From the cell containing the given text, extract its center point as [x, y] coordinate. 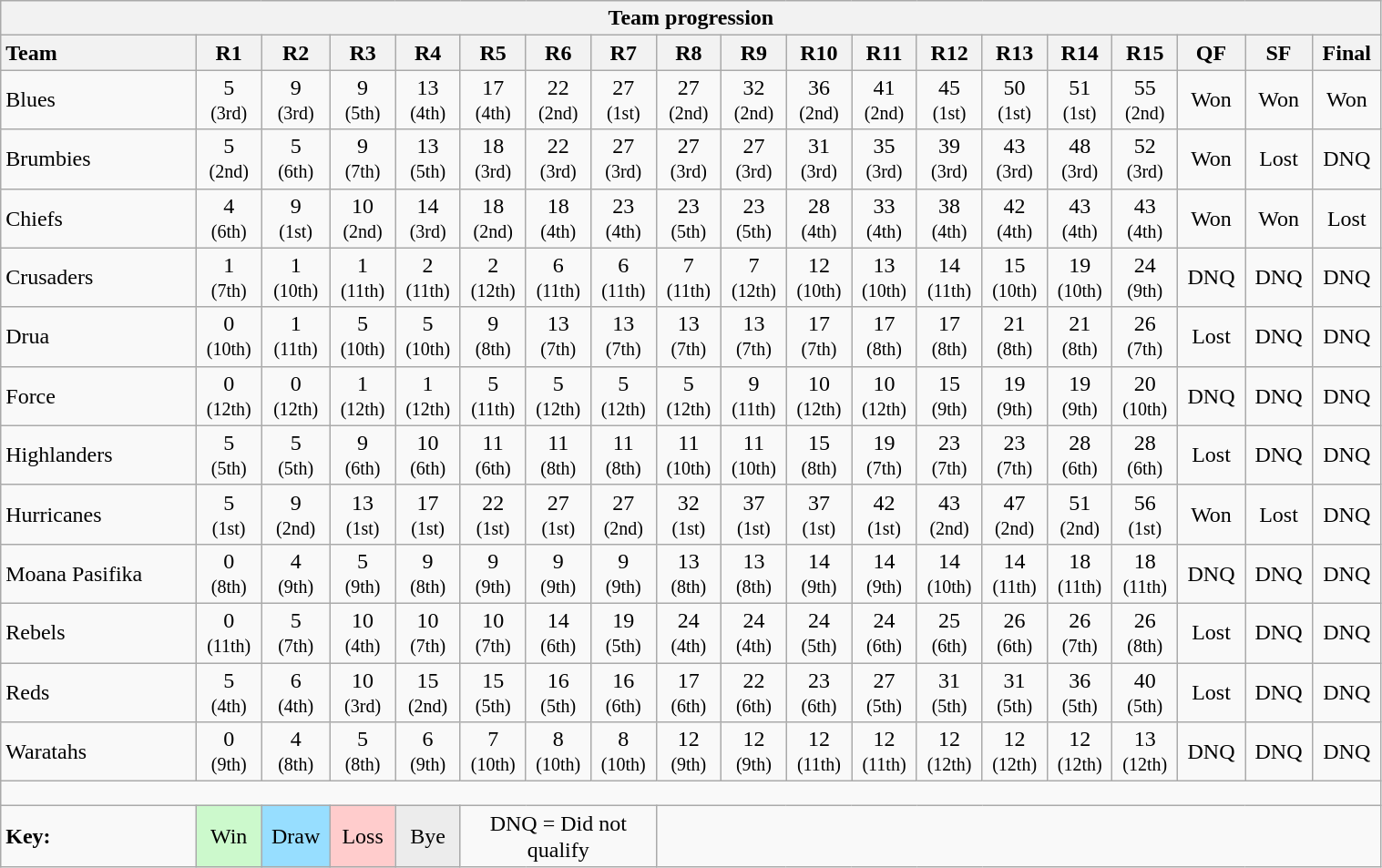
42 (4th) [1015, 219]
5 (7th) [295, 632]
5 (4th) [229, 692]
R4 [428, 53]
42 (1st) [885, 514]
22 (3rd) [558, 158]
Waratahs [98, 752]
26 (8th) [1145, 632]
R9 [754, 53]
52 (3rd) [1145, 158]
9 (5th) [363, 100]
36 (5th) [1080, 692]
14 (6th) [558, 632]
43 (3rd) [1015, 158]
5 (1st) [229, 514]
18 (3rd) [493, 158]
5 (11th) [493, 395]
R11 [885, 53]
7 (11th) [689, 277]
15 (10th) [1015, 277]
16 (6th) [624, 692]
1 (7th) [229, 277]
9 (3rd) [295, 100]
18 (4th) [558, 219]
Chiefs [98, 219]
13 (1st) [363, 514]
10 (6th) [428, 455]
5 (2nd) [229, 158]
0 (9th) [229, 752]
SF [1279, 53]
10 (2nd) [363, 219]
7 (10th) [493, 752]
Draw [295, 836]
0 (11th) [229, 632]
R10 [819, 53]
9 (11th) [754, 395]
9 (6th) [363, 455]
11 (6th) [493, 455]
18 (2nd) [493, 219]
40 (5th) [1145, 692]
Crusaders [98, 277]
R1 [229, 53]
22 (6th) [754, 692]
Hurricanes [98, 514]
Blues [98, 100]
1 (10th) [295, 277]
Key: [98, 836]
2 (12th) [493, 277]
15 (2nd) [428, 692]
9 (7th) [363, 158]
Win [229, 836]
13 (10th) [885, 277]
22 (2nd) [558, 100]
R2 [295, 53]
R7 [624, 53]
5 (6th) [295, 158]
15 (8th) [819, 455]
32 (1st) [689, 514]
35 (3rd) [885, 158]
17 (4th) [493, 100]
43 (2nd) [949, 514]
24 (5th) [819, 632]
R13 [1015, 53]
9 (1st) [295, 219]
16 (5th) [558, 692]
24 (6th) [885, 632]
24 (9th) [1145, 277]
19 (7th) [885, 455]
DNQ = Did not qualify [558, 836]
R5 [493, 53]
41 (2nd) [885, 100]
13 (5th) [428, 158]
32 (2nd) [754, 100]
36 (2nd) [819, 100]
R8 [689, 53]
Rebels [98, 632]
Team [98, 53]
4 (6th) [229, 219]
9 (2nd) [295, 514]
R12 [949, 53]
17 (1st) [428, 514]
38 (4th) [949, 219]
R14 [1080, 53]
33 (4th) [885, 219]
Bye [428, 836]
Loss [363, 836]
51 (1st) [1080, 100]
26 (6th) [1015, 632]
47 (2nd) [1015, 514]
6 (9th) [428, 752]
23 (6th) [819, 692]
R6 [558, 53]
17 (7th) [819, 337]
31 (3rd) [819, 158]
R15 [1145, 53]
13 (4th) [428, 100]
7 (12th) [754, 277]
50 (1st) [1015, 100]
Moana Pasifika [98, 574]
4 (9th) [295, 574]
27 (5th) [885, 692]
0 (10th) [229, 337]
56 (1st) [1145, 514]
Drua [98, 337]
15 (5th) [493, 692]
QF [1212, 53]
22 (1st) [493, 514]
2 (11th) [428, 277]
28 (4th) [819, 219]
5 (8th) [363, 752]
14 (3rd) [428, 219]
39 (3rd) [949, 158]
48 (3rd) [1080, 158]
17 (6th) [689, 692]
Force [98, 395]
45 (1st) [949, 100]
51 (2nd) [1080, 514]
10 (3rd) [363, 692]
12 (10th) [819, 277]
Highlanders [98, 455]
15 (9th) [949, 395]
R3 [363, 53]
23 (4th) [624, 219]
10 (4th) [363, 632]
19 (5th) [624, 632]
Reds [98, 692]
5 (3rd) [229, 100]
Team progression [691, 18]
13 (12th) [1145, 752]
20 (10th) [1145, 395]
0 (8th) [229, 574]
6 (4th) [295, 692]
5 (9th) [363, 574]
19 (10th) [1080, 277]
14 (10th) [949, 574]
4 (8th) [295, 752]
55 (2nd) [1145, 100]
Final [1346, 53]
25 (6th) [949, 632]
Brumbies [98, 158]
